Find where the given text appears and provide that cell's center as (x, y) coordinate. 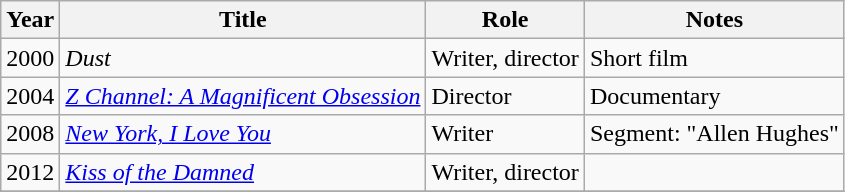
Z Channel: A Magnificent Obsession (243, 96)
Role (505, 20)
Title (243, 20)
Kiss of the Damned (243, 172)
2012 (30, 172)
2000 (30, 58)
Writer (505, 134)
Segment: "Allen Hughes" (714, 134)
Director (505, 96)
Year (30, 20)
Short film (714, 58)
Dust (243, 58)
Documentary (714, 96)
2008 (30, 134)
New York, I Love You (243, 134)
2004 (30, 96)
Notes (714, 20)
